Pinpoint the cell where the given text exists, returning its (X, Y) midpoint coordinate. 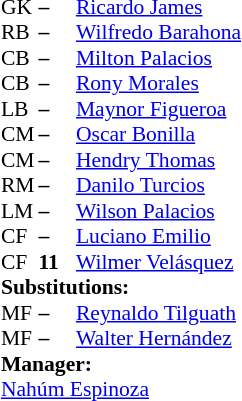
Hendry Thomas (158, 160)
Wilfredo Barahona (158, 33)
Rony Morales (158, 83)
Walter Hernández (158, 339)
11 (57, 262)
Wilson Palacios (158, 211)
Wilmer Velásquez (158, 262)
LB (20, 109)
RB (20, 33)
Milton Palacios (158, 58)
Danilo Turcios (158, 185)
Maynor Figueroa (158, 109)
Substitutions: (121, 287)
Oscar Bonilla (158, 135)
RM (20, 185)
Manager: (121, 364)
Reynaldo Tilguath (158, 313)
Luciano Emilio (158, 237)
LM (20, 211)
